Scan for the cell matching the given text and deliver its (x, y) coordinate at center. 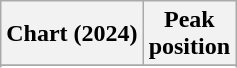
Chart (2024) (72, 34)
Peakposition (189, 34)
